Output the [x, y] coordinate of the center of the cell containing the given text.  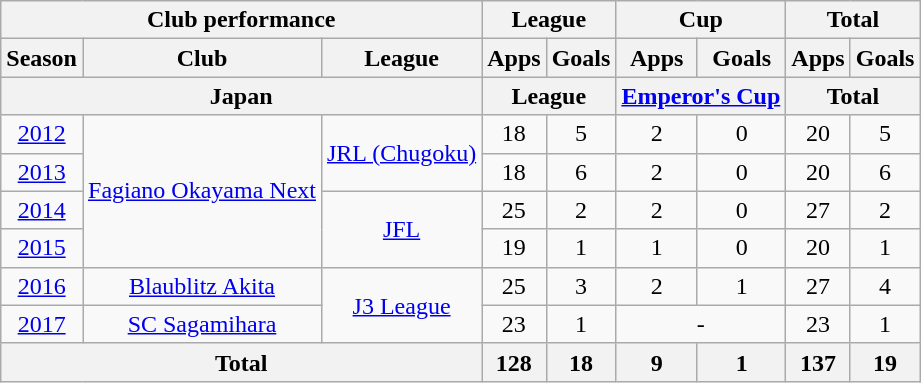
JFL [401, 229]
137 [818, 362]
2013 [42, 172]
2012 [42, 134]
Club performance [242, 20]
Emperor's Cup [701, 96]
J3 League [401, 305]
Japan [242, 96]
128 [514, 362]
SC Sagamihara [202, 324]
- [701, 324]
Season [42, 58]
2015 [42, 248]
2016 [42, 286]
Blaublitz Akita [202, 286]
Fagiano Okayama Next [202, 191]
3 [581, 286]
JRL (Chugoku) [401, 153]
9 [657, 362]
Cup [701, 20]
Club [202, 58]
4 [885, 286]
2014 [42, 210]
2017 [42, 324]
